Identify which cell holds the provided text, then report its (X, Y) central coordinate. 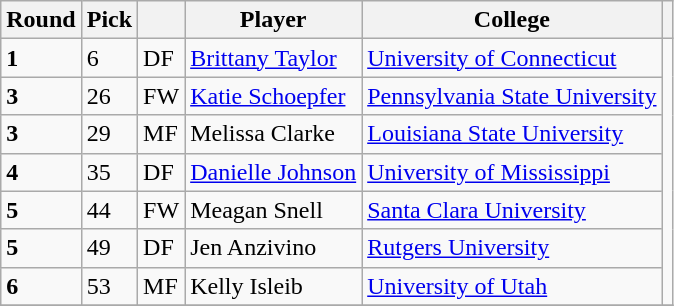
University of Mississippi (512, 172)
26 (109, 96)
College (512, 20)
Round (41, 20)
Brittany Taylor (274, 58)
Santa Clara University (512, 210)
49 (109, 248)
44 (109, 210)
Meagan Snell (274, 210)
1 (41, 58)
4 (41, 172)
Kelly Isleib (274, 286)
53 (109, 286)
Katie Schoepfer (274, 96)
University of Utah (512, 286)
Jen Anzivino (274, 248)
Melissa Clarke (274, 134)
Danielle Johnson (274, 172)
Pennsylvania State University (512, 96)
Louisiana State University (512, 134)
Player (274, 20)
Pick (109, 20)
35 (109, 172)
University of Connecticut (512, 58)
Rutgers University (512, 248)
29 (109, 134)
